Determine the [X, Y] coordinate at the center of the cell enclosing the given text.  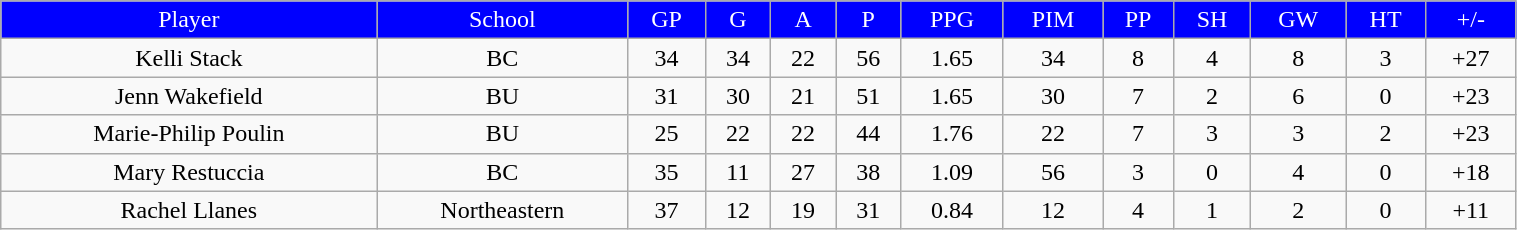
11 [738, 172]
21 [802, 96]
+11 [1471, 210]
GP [667, 20]
A [802, 20]
44 [868, 134]
School [502, 20]
HT [1386, 20]
SH [1212, 20]
+/- [1471, 20]
37 [667, 210]
19 [802, 210]
+18 [1471, 172]
PIM [1053, 20]
Rachel Llanes [189, 210]
25 [667, 134]
Jenn Wakefield [189, 96]
GW [1298, 20]
38 [868, 172]
+27 [1471, 58]
1 [1212, 210]
27 [802, 172]
PPG [952, 20]
51 [868, 96]
0.84 [952, 210]
PP [1138, 20]
P [868, 20]
1.76 [952, 134]
G [738, 20]
1.09 [952, 172]
Mary Restuccia [189, 172]
Northeastern [502, 210]
35 [667, 172]
Kelli Stack [189, 58]
Marie-Philip Poulin [189, 134]
6 [1298, 96]
Player [189, 20]
